For the text-containing cell, return its midpoint in (x, y) coordinate format. 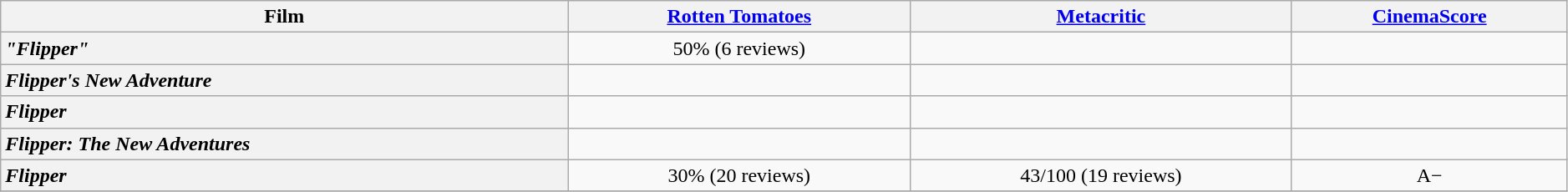
43/100 (19 reviews) (1101, 175)
50% (6 reviews) (739, 48)
Film (284, 17)
Rotten Tomatoes (739, 17)
Flipper's New Adventure (284, 80)
"Flipper" (284, 48)
CinemaScore (1429, 17)
Flipper: The New Adventures (284, 144)
Metacritic (1101, 17)
30% (20 reviews) (739, 175)
A− (1429, 175)
